Search for the cell housing the specified text and yield its [x, y] center coordinate. 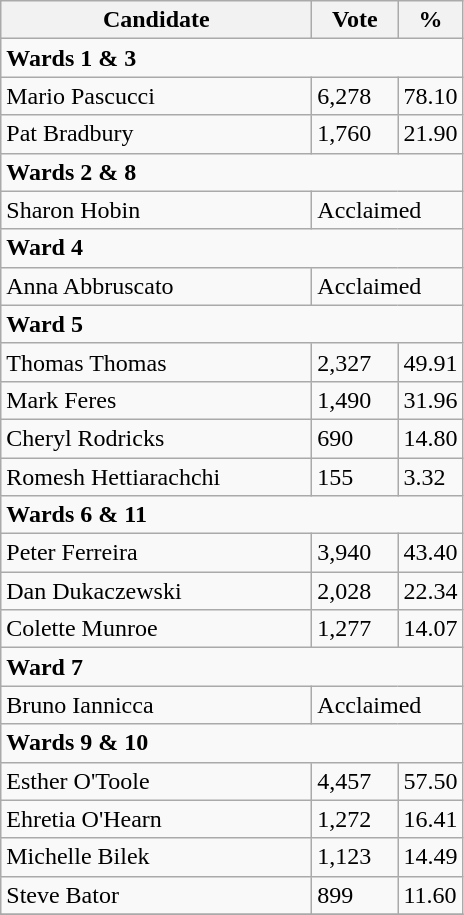
22.34 [430, 591]
Michelle Bilek [156, 857]
57.50 [430, 781]
78.10 [430, 96]
3.32 [430, 477]
Wards 2 & 8 [232, 172]
14.80 [430, 438]
Anna Abbruscato [156, 286]
Wards 1 & 3 [232, 58]
3,940 [355, 553]
Thomas Thomas [156, 362]
Steve Bator [156, 895]
6,278 [355, 96]
Peter Ferreira [156, 553]
Wards 9 & 10 [232, 743]
Esther O'Toole [156, 781]
21.90 [430, 134]
Cheryl Rodricks [156, 438]
Ward 5 [232, 324]
Pat Bradbury [156, 134]
Bruno Iannicca [156, 705]
14.07 [430, 629]
16.41 [430, 819]
899 [355, 895]
1,272 [355, 819]
11.60 [430, 895]
1,123 [355, 857]
43.40 [430, 553]
Ehretia O'Hearn [156, 819]
1,277 [355, 629]
1,760 [355, 134]
Ward 4 [232, 248]
Romesh Hettiarachchi [156, 477]
4,457 [355, 781]
31.96 [430, 400]
Mark Feres [156, 400]
14.49 [430, 857]
49.91 [430, 362]
Sharon Hobin [156, 210]
Dan Dukaczewski [156, 591]
Mario Pascucci [156, 96]
Colette Munroe [156, 629]
Wards 6 & 11 [232, 515]
155 [355, 477]
Ward 7 [232, 667]
Candidate [156, 20]
2,028 [355, 591]
690 [355, 438]
Vote [355, 20]
2,327 [355, 362]
1,490 [355, 400]
% [430, 20]
